For the text-containing cell, return its midpoint in [x, y] coordinate format. 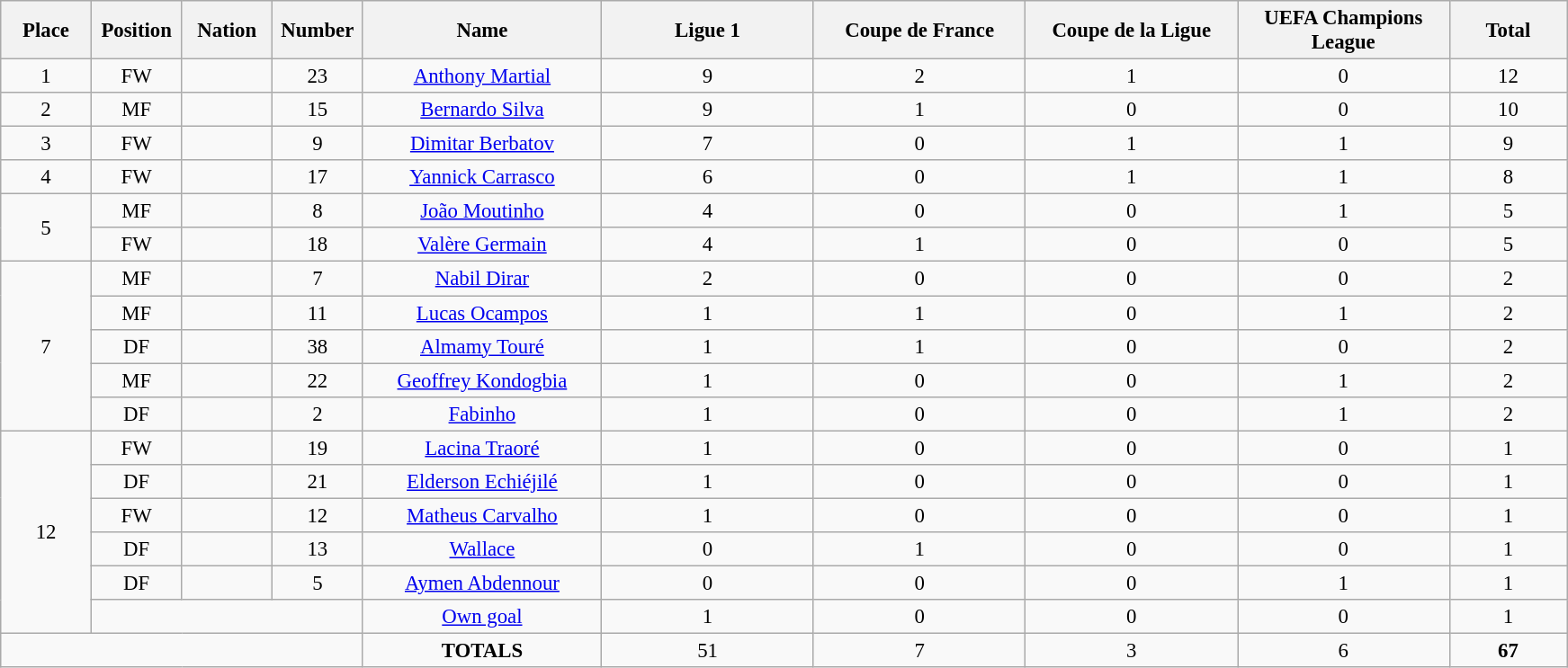
17 [318, 177]
Nabil Dirar [482, 279]
Total [1508, 31]
19 [318, 448]
10 [1508, 110]
67 [1508, 651]
João Moutinho [482, 211]
Anthony Martial [482, 76]
Bernardo Silva [482, 110]
Yannick Carrasco [482, 177]
Coupe de France [919, 31]
Lucas Ocampos [482, 313]
Place [47, 31]
Own goal [482, 617]
Geoffrey Kondogbia [482, 380]
Lacina Traoré [482, 448]
15 [318, 110]
Elderson Echiéjilé [482, 482]
Almamy Touré [482, 346]
Nation [227, 31]
Coupe de la Ligue [1132, 31]
11 [318, 313]
13 [318, 549]
38 [318, 346]
Wallace [482, 549]
Ligue 1 [708, 31]
Position [137, 31]
Aymen Abdennour [482, 583]
23 [318, 76]
Matheus Carvalho [482, 515]
Dimitar Berbatov [482, 144]
18 [318, 245]
TOTALS [482, 651]
Valère Germain [482, 245]
51 [708, 651]
Fabinho [482, 414]
21 [318, 482]
22 [318, 380]
Name [482, 31]
UEFA Champions League [1344, 31]
Number [318, 31]
